From the cell containing the given text, extract its center point as (x, y) coordinate. 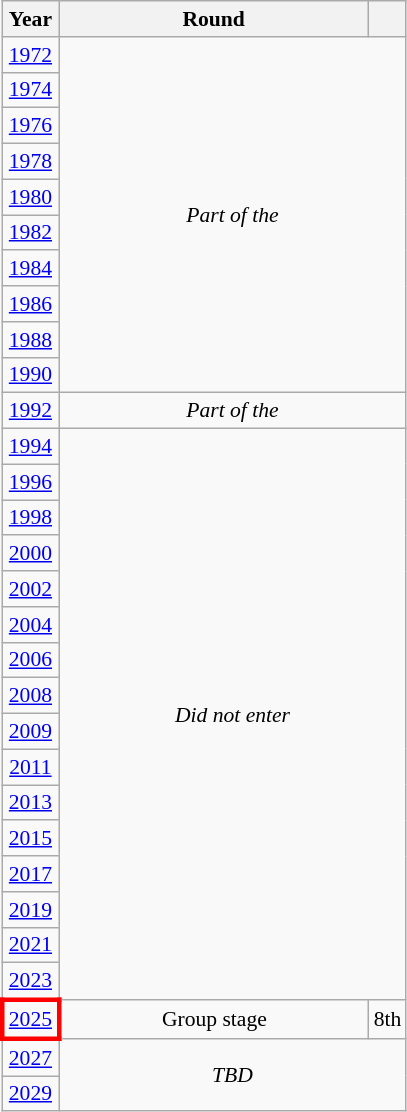
1998 (30, 518)
1976 (30, 126)
1978 (30, 162)
1980 (30, 197)
1984 (30, 269)
1982 (30, 233)
2021 (30, 945)
2006 (30, 660)
1992 (30, 411)
2025 (30, 1020)
2027 (30, 1058)
Round (214, 19)
1994 (30, 447)
2023 (30, 982)
2009 (30, 732)
2008 (30, 696)
2004 (30, 625)
2015 (30, 839)
1986 (30, 304)
Year (30, 19)
1988 (30, 340)
1972 (30, 55)
2029 (30, 1094)
8th (388, 1020)
1990 (30, 375)
1974 (30, 90)
2019 (30, 910)
2011 (30, 767)
2013 (30, 803)
1996 (30, 482)
Did not enter (233, 715)
2002 (30, 589)
TBD (233, 1076)
2000 (30, 554)
2017 (30, 874)
Group stage (214, 1020)
